Determine the [x, y] coordinate at the center of the cell enclosing the given text.  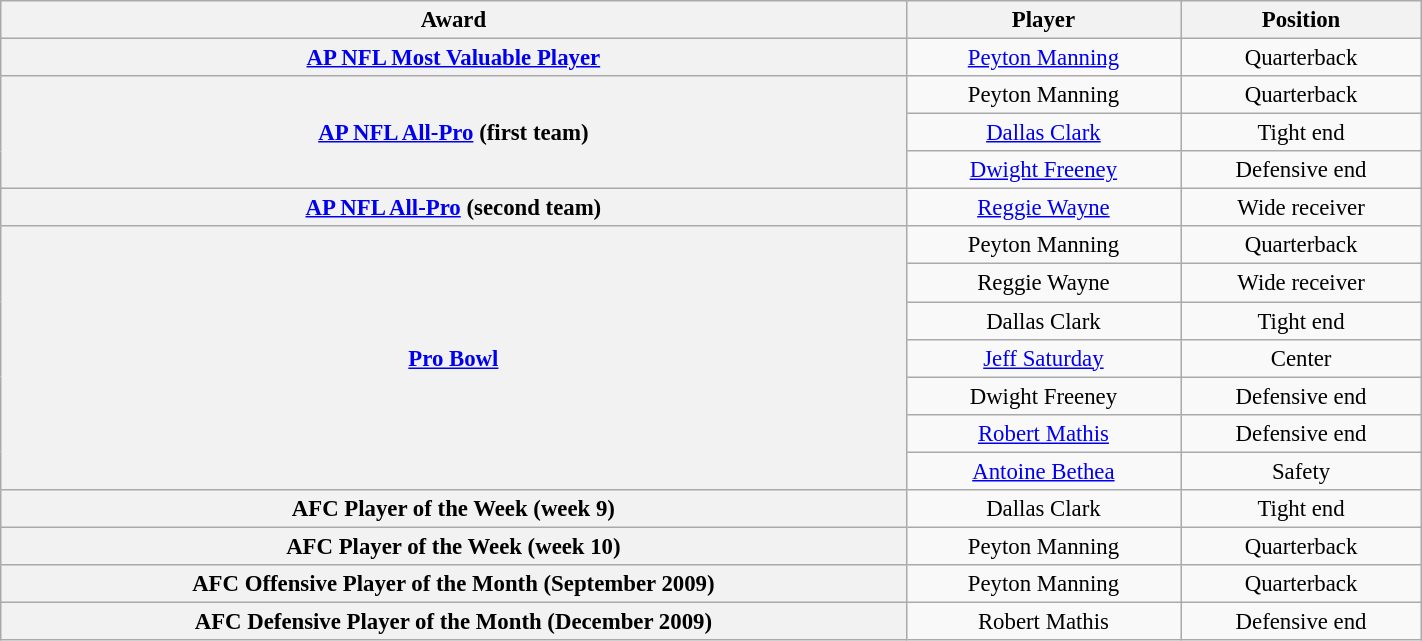
AP NFL All-Pro (first team) [454, 132]
Player [1044, 20]
Award [454, 20]
AFC Offensive Player of the Month (September 2009) [454, 584]
Safety [1301, 471]
Pro Bowl [454, 358]
Jeff Saturday [1044, 358]
AP NFL Most Valuable Player [454, 57]
Position [1301, 20]
AFC Player of the Week (week 9) [454, 508]
AFC Defensive Player of the Month (December 2009) [454, 621]
AP NFL All-Pro (second team) [454, 208]
Antoine Bethea [1044, 471]
AFC Player of the Week (week 10) [454, 546]
Center [1301, 358]
